Detect which cell encompasses the target text, then output its [X, Y] center coordinate. 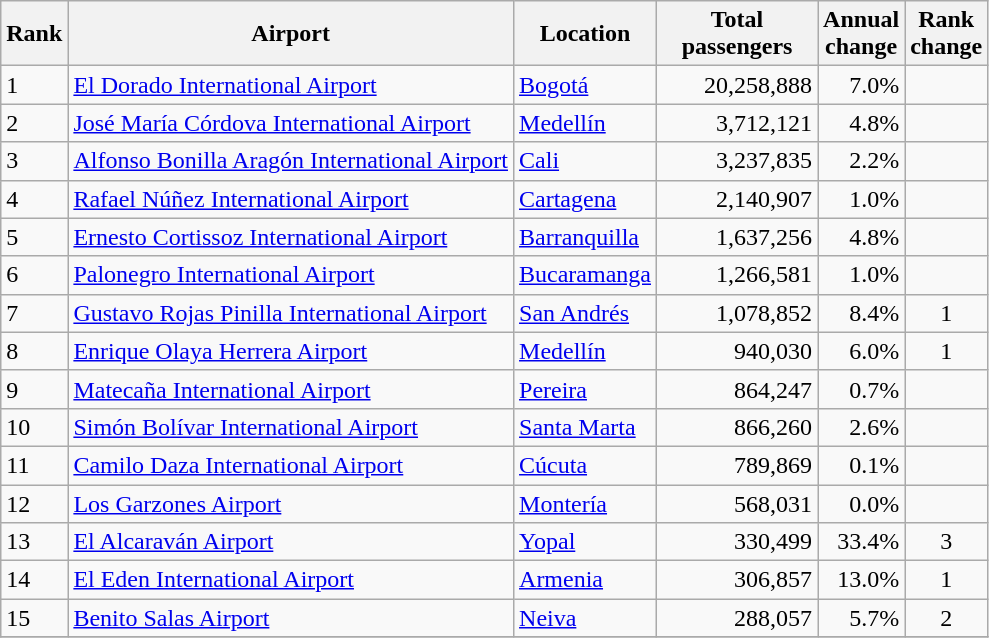
Rankchange [946, 34]
2,140,907 [738, 199]
El Dorado International Airport [291, 85]
11 [34, 465]
6 [34, 275]
Neiva [586, 618]
3,237,835 [738, 161]
1,637,256 [738, 237]
Matecaña International Airport [291, 389]
Ernesto Cortissoz International Airport [291, 237]
Cúcuta [586, 465]
Bucaramanga [586, 275]
Enrique Olaya Herrera Airport [291, 351]
12 [34, 503]
Alfonso Bonilla Aragón International Airport [291, 161]
Los Garzones Airport [291, 503]
Rafael Núñez International Airport [291, 199]
Bogotá [586, 85]
Totalpassengers [738, 34]
306,857 [738, 580]
864,247 [738, 389]
Gustavo Rojas Pinilla International Airport [291, 313]
9 [34, 389]
Benito Salas Airport [291, 618]
San Andrés [586, 313]
6.0% [862, 351]
3,712,121 [738, 123]
Camilo Daza International Airport [291, 465]
Location [586, 34]
288,057 [738, 618]
10 [34, 427]
33.4% [862, 542]
15 [34, 618]
5 [34, 237]
Montería [586, 503]
Barranquilla [586, 237]
Pereira [586, 389]
Annualchange [862, 34]
8 [34, 351]
Cartagena [586, 199]
Cali [586, 161]
1,078,852 [738, 313]
1,266,581 [738, 275]
0.1% [862, 465]
940,030 [738, 351]
14 [34, 580]
7 [34, 313]
Airport [291, 34]
7.0% [862, 85]
4 [34, 199]
2.2% [862, 161]
2.6% [862, 427]
13 [34, 542]
20,258,888 [738, 85]
Santa Marta [586, 427]
El Alcaraván Airport [291, 542]
Simón Bolívar International Airport [291, 427]
El Eden International Airport [291, 580]
330,499 [738, 542]
Rank [34, 34]
Armenia [586, 580]
866,260 [738, 427]
José María Córdova International Airport [291, 123]
568,031 [738, 503]
0.0% [862, 503]
Palonegro International Airport [291, 275]
Yopal [586, 542]
8.4% [862, 313]
13.0% [862, 580]
0.7% [862, 389]
789,869 [738, 465]
5.7% [862, 618]
